Determine the [X, Y] coordinate at the center of the cell enclosing the given text.  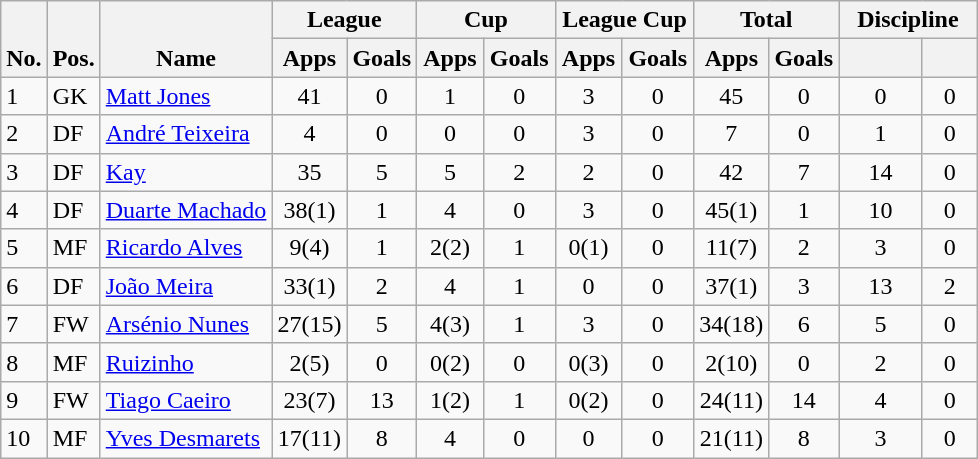
35 [310, 172]
André Teixeira [186, 134]
João Meira [186, 286]
11(7) [732, 248]
GK [74, 96]
Ruizinho [186, 362]
0(3) [588, 362]
No. [24, 39]
34(18) [732, 324]
45(1) [732, 210]
Matt Jones [186, 96]
2(5) [310, 362]
9 [24, 400]
41 [310, 96]
17(11) [310, 438]
42 [732, 172]
1(2) [450, 400]
0(1) [588, 248]
Pos. [74, 39]
Yves Desmarets [186, 438]
Arsénio Nunes [186, 324]
League [344, 20]
21(11) [732, 438]
Discipline [908, 20]
Name [186, 39]
27(15) [310, 324]
Ricardo Alves [186, 248]
38(1) [310, 210]
Total [766, 20]
Kay [186, 172]
4(3) [450, 324]
33(1) [310, 286]
45 [732, 96]
37(1) [732, 286]
Duarte Machado [186, 210]
2(2) [450, 248]
2(10) [732, 362]
9(4) [310, 248]
Cup [486, 20]
Tiago Caeiro [186, 400]
24(11) [732, 400]
23(7) [310, 400]
League Cup [624, 20]
